Scan for the cell matching the given text and deliver its [x, y] coordinate at center. 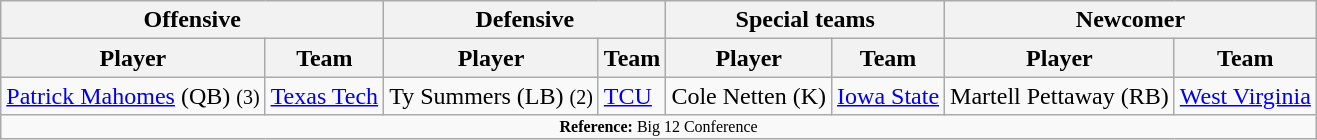
Ty Summers (LB) (2) [492, 96]
Reference: Big 12 Conference [659, 127]
Iowa State [888, 96]
Cole Netten (K) [749, 96]
Texas Tech [324, 96]
Patrick Mahomes (QB) (3) [133, 96]
Offensive [192, 20]
Defensive [525, 20]
Special teams [806, 20]
Newcomer [1131, 20]
Martell Pettaway (RB) [1060, 96]
West Virginia [1245, 96]
TCU [632, 96]
